Search for the cell housing the specified text and yield its [X, Y] center coordinate. 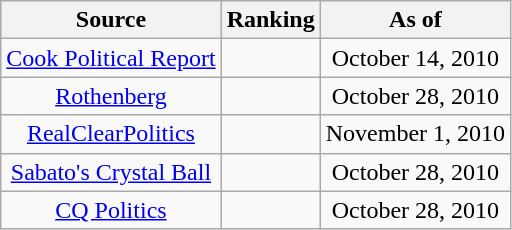
October 14, 2010 [415, 58]
November 1, 2010 [415, 134]
CQ Politics [111, 210]
As of [415, 20]
Rothenberg [111, 96]
Cook Political Report [111, 58]
Source [111, 20]
Sabato's Crystal Ball [111, 172]
Ranking [270, 20]
RealClearPolitics [111, 134]
